Extract the [X, Y] coordinate from the center of the cell holding the provided text.  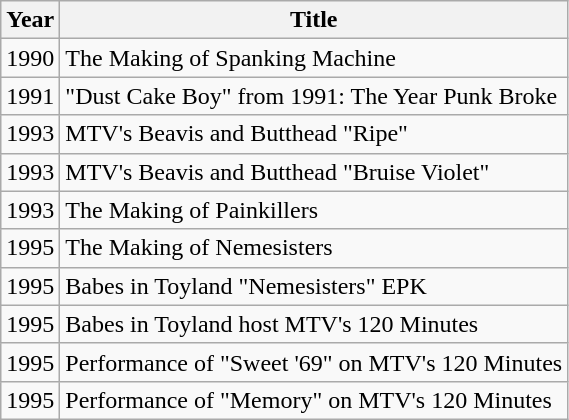
Year [30, 20]
"Dust Cake Boy" from 1991: The Year Punk Broke [314, 96]
MTV's Beavis and Butthead "Bruise Violet" [314, 172]
Title [314, 20]
Babes in Toyland "Nemesisters" EPK [314, 286]
The Making of Spanking Machine [314, 58]
Performance of "Memory" on MTV's 120 Minutes [314, 400]
The Making of Painkillers [314, 210]
Babes in Toyland host MTV's 120 Minutes [314, 324]
The Making of Nemesisters [314, 248]
Performance of "Sweet '69" on MTV's 120 Minutes [314, 362]
1991 [30, 96]
1990 [30, 58]
MTV's Beavis and Butthead "Ripe" [314, 134]
